Provide the (x, y) coordinate of the cell's center where the given text is located.  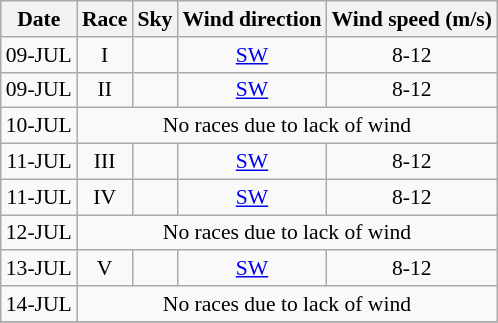
Race (105, 19)
Wind direction (252, 19)
II (105, 90)
Date (39, 19)
14-JUL (39, 304)
I (105, 55)
12-JUL (39, 233)
10-JUL (39, 126)
V (105, 269)
IV (105, 197)
Wind speed (m/s) (412, 19)
III (105, 162)
13-JUL (39, 269)
Sky (156, 19)
